Output the [X, Y] coordinate of the center of the cell containing the given text.  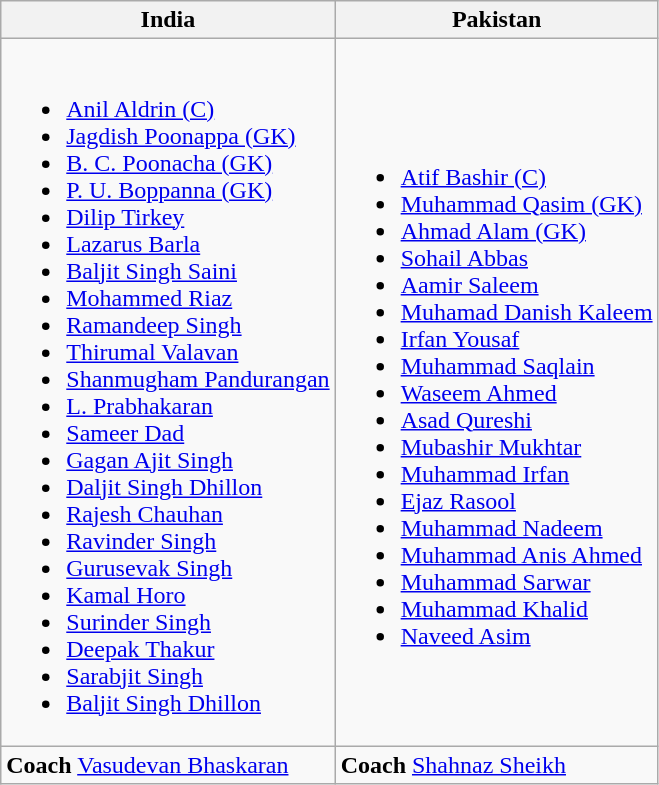
Coach Shahnaz Sheikh [496, 765]
India [168, 20]
Coach Vasudevan Bhaskaran [168, 765]
Pakistan [496, 20]
